Determine the (X, Y) coordinate at the center of the cell enclosing the given text.  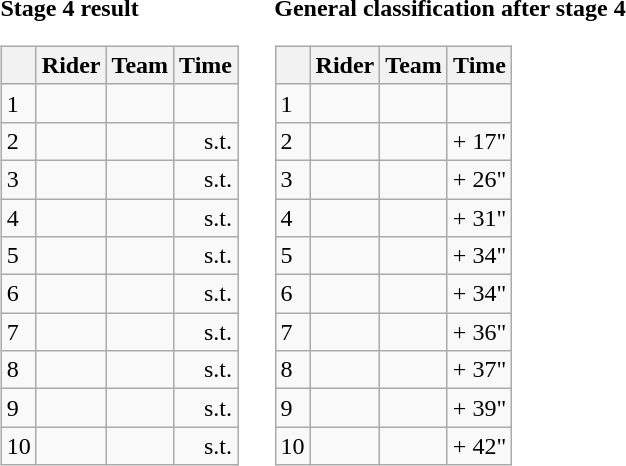
+ 31" (479, 217)
+ 39" (479, 408)
+ 26" (479, 179)
+ 36" (479, 332)
+ 42" (479, 446)
+ 17" (479, 141)
+ 37" (479, 370)
